Return the (X, Y) coordinate for the center point of the cell that contains the specified text.  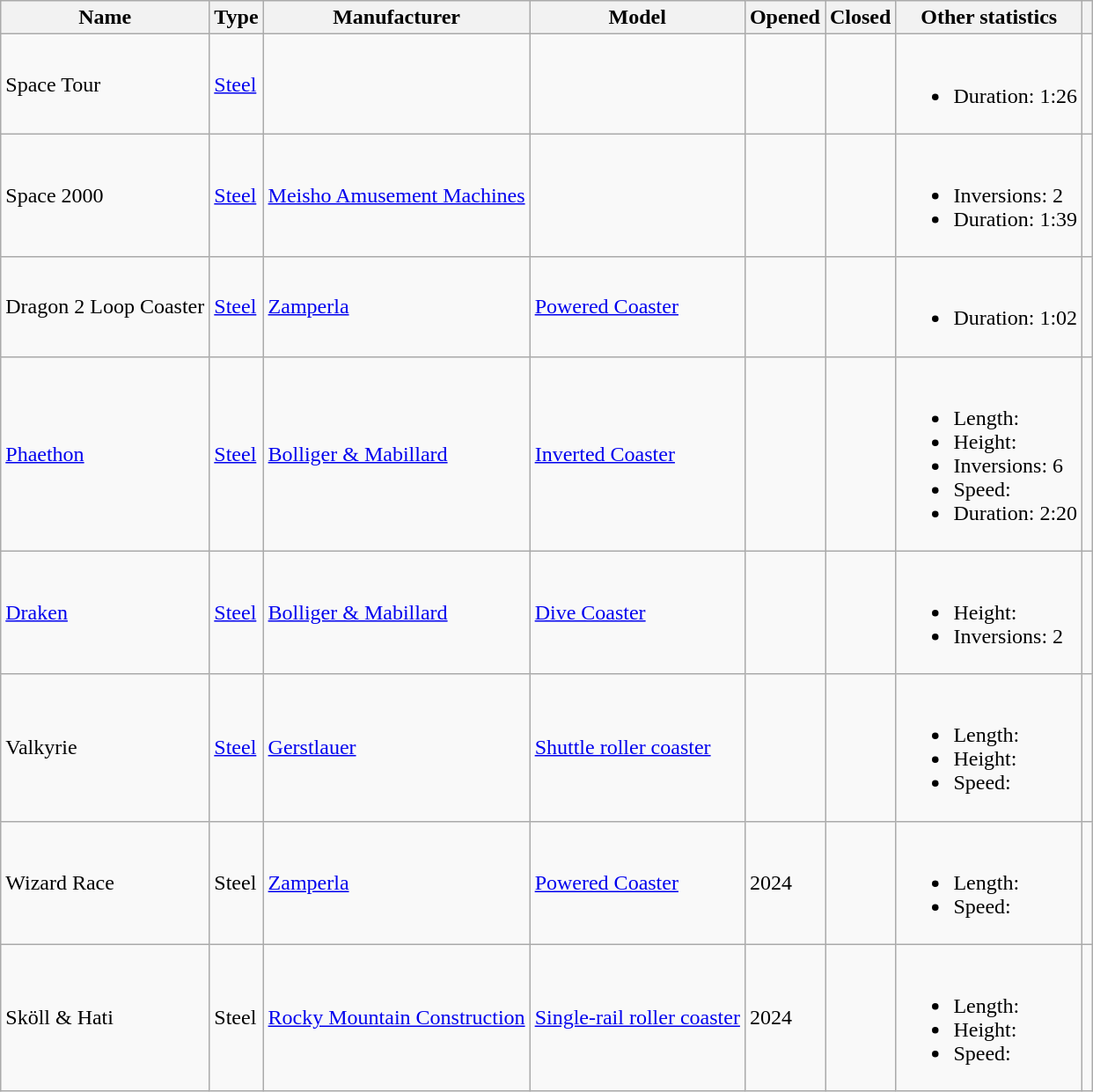
Inverted Coaster (637, 454)
Duration: 1:02 (989, 306)
Duration: 1:26 (989, 84)
Draken (106, 612)
Phaethon (106, 454)
Inversions: 2Duration: 1:39 (989, 195)
Height: Inversions: 2 (989, 612)
Shuttle roller coaster (637, 748)
Rocky Mountain Construction (396, 1017)
Model (637, 18)
Length: Height: Inversions: 6Speed: Duration: 2:20 (989, 454)
Gerstlauer (396, 748)
Other statistics (989, 18)
Length: Speed: (989, 883)
Space Tour (106, 84)
Meisho Amusement Machines (396, 195)
Closed (861, 18)
Manufacturer (396, 18)
Sköll & Hati (106, 1017)
Wizard Race (106, 883)
Type (236, 18)
Valkyrie (106, 748)
Dragon 2 Loop Coaster (106, 306)
Dive Coaster (637, 612)
Single-rail roller coaster (637, 1017)
Name (106, 18)
Space 2000 (106, 195)
Opened (785, 18)
